Return the (x, y) coordinate for the center point of the cell that contains the specified text.  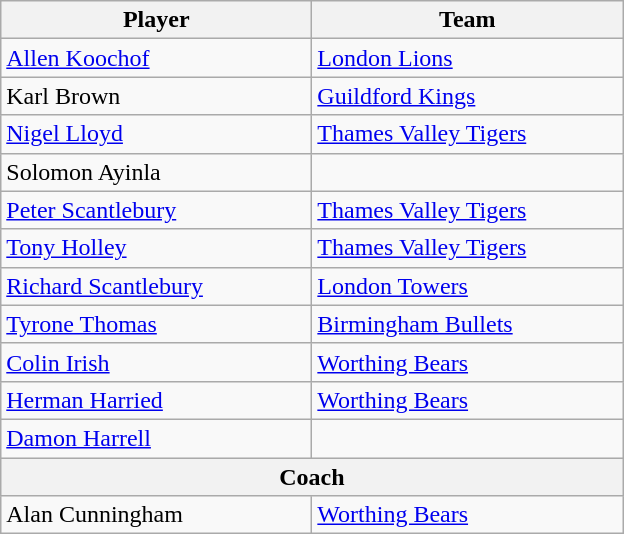
Player (156, 20)
Coach (312, 477)
Allen Koochof (156, 58)
Richard Scantlebury (156, 286)
Guildford Kings (468, 96)
Tony Holley (156, 248)
Birmingham Bullets (468, 324)
Team (468, 20)
Damon Harrell (156, 438)
London Lions (468, 58)
Tyrone Thomas (156, 324)
Karl Brown (156, 96)
Herman Harried (156, 400)
Colin Irish (156, 362)
Alan Cunningham (156, 515)
London Towers (468, 286)
Nigel Lloyd (156, 134)
Solomon Ayinla (156, 172)
Peter Scantlebury (156, 210)
